For the text-containing cell, return its midpoint in (x, y) coordinate format. 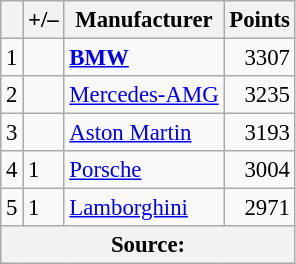
Lamborghini (144, 208)
3235 (260, 95)
3193 (260, 133)
2 (12, 95)
3 (12, 133)
4 (12, 170)
Source: (148, 245)
Aston Martin (144, 133)
Mercedes-AMG (144, 95)
Manufacturer (144, 20)
5 (12, 208)
3004 (260, 170)
2971 (260, 208)
+/– (44, 20)
Points (260, 20)
Porsche (144, 170)
3307 (260, 58)
BMW (144, 58)
